Identify which cell holds the provided text, then report its (x, y) central coordinate. 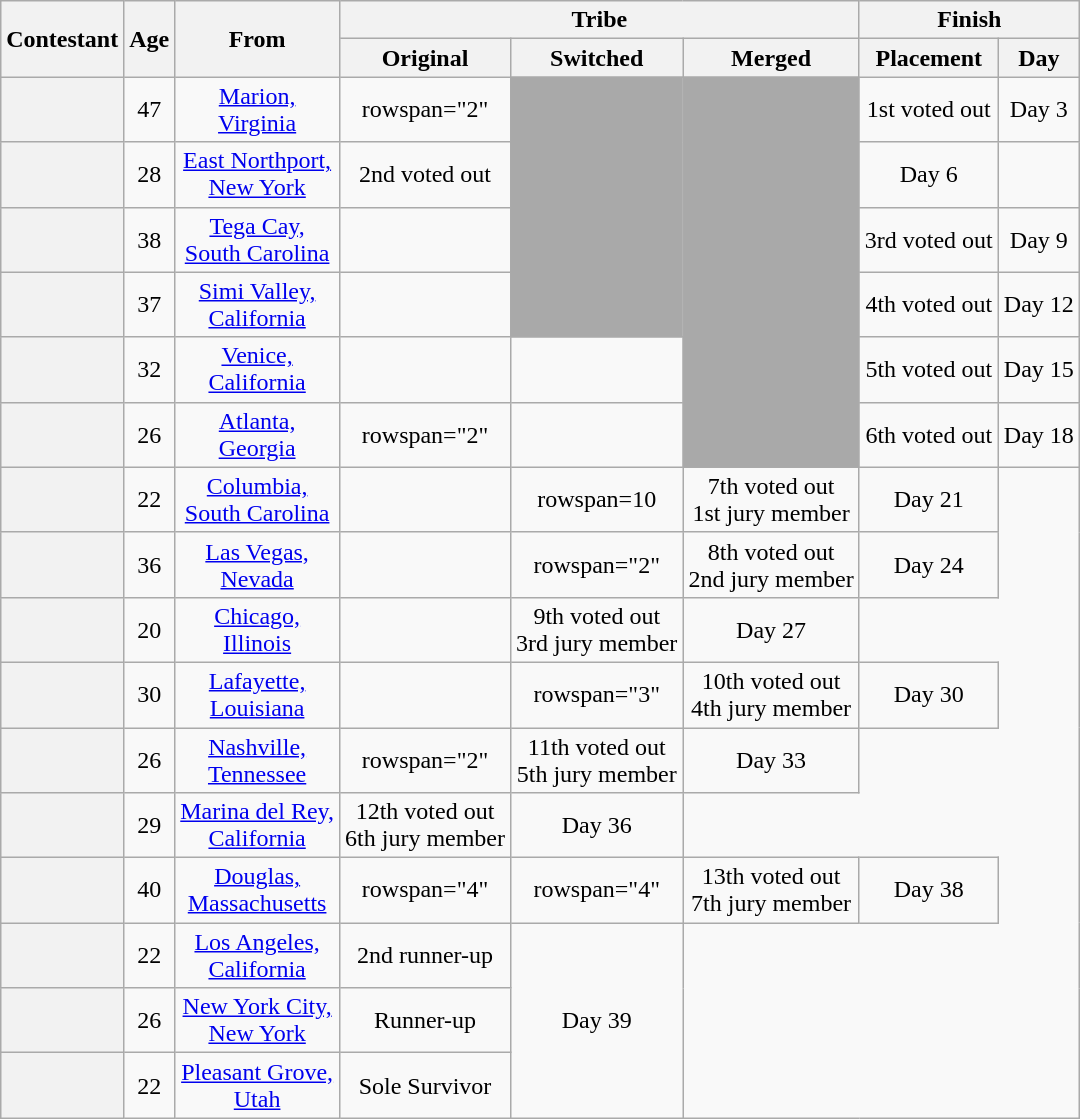
Switched (597, 58)
Day 9 (1038, 240)
Day 15 (1038, 370)
Day 3 (1038, 110)
Day 39 (597, 1020)
32 (150, 370)
rowspan="3" (597, 694)
40 (150, 890)
Day (1038, 58)
29 (150, 826)
Lafayette,Louisiana (258, 694)
Runner-up (426, 1020)
13th voted out7th jury member (771, 890)
2nd voted out (426, 174)
38 (150, 240)
Los Angeles,California (258, 956)
Atlanta,Georgia (258, 434)
Day 38 (928, 890)
10th voted out4th jury member (771, 694)
Las Vegas, Nevada (258, 564)
Pleasant Grove,Utah (258, 1086)
12th voted out6th jury member (426, 826)
30 (150, 694)
Day 21 (928, 500)
47 (150, 110)
Day 36 (597, 826)
Day 30 (928, 694)
Day 18 (1038, 434)
Simi Valley,California (258, 304)
rowspan=10 (597, 500)
Venice,California (258, 370)
Sole Survivor (426, 1086)
6th voted out (928, 434)
11th voted out5th jury member (597, 760)
Finish (969, 20)
Placement (928, 58)
Day 33 (771, 760)
4th voted out (928, 304)
Day 6 (928, 174)
8th voted out2nd jury member (771, 564)
28 (150, 174)
From (258, 39)
Chicago,Illinois (258, 630)
Day 24 (928, 564)
3rd voted out (928, 240)
7th voted out1st jury member (771, 500)
Tribe (600, 20)
37 (150, 304)
Original (426, 58)
1st voted out (928, 110)
36 (150, 564)
9th voted out3rd jury member (597, 630)
Columbia,South Carolina (258, 500)
Douglas,Massachusetts (258, 890)
20 (150, 630)
Tega Cay,South Carolina (258, 240)
2nd runner-up (426, 956)
Day 27 (771, 630)
New York City,New York (258, 1020)
East Northport,New York (258, 174)
5th voted out (928, 370)
Merged (771, 58)
Marion,Virginia (258, 110)
Day 12 (1038, 304)
Marina del Rey,California (258, 826)
Contestant (62, 39)
Nashville,Tennessee (258, 760)
Age (150, 39)
